Scan for the cell matching the given text and deliver its (x, y) coordinate at center. 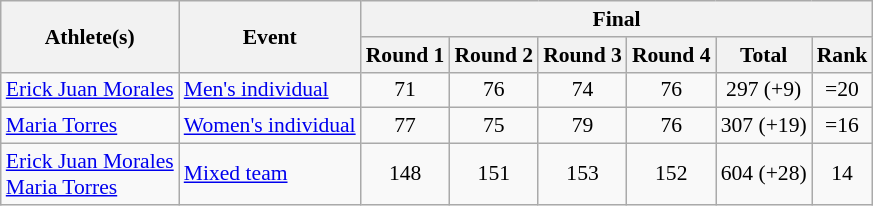
Mixed team (270, 174)
77 (406, 126)
Round 3 (582, 55)
79 (582, 126)
14 (842, 174)
Women's individual (270, 126)
Round 4 (672, 55)
Men's individual (270, 90)
Erick Juan Morales (90, 90)
Maria Torres (90, 126)
Rank (842, 55)
74 (582, 90)
297 (+9) (764, 90)
Total (764, 55)
Event (270, 36)
152 (672, 174)
75 (494, 126)
153 (582, 174)
604 (+28) (764, 174)
Final (617, 19)
Athlete(s) (90, 36)
307 (+19) (764, 126)
Round 1 (406, 55)
148 (406, 174)
71 (406, 90)
151 (494, 174)
Erick Juan MoralesMaria Torres (90, 174)
=20 (842, 90)
=16 (842, 126)
Round 2 (494, 55)
